Return (X, Y) of the center of cell containing provided text 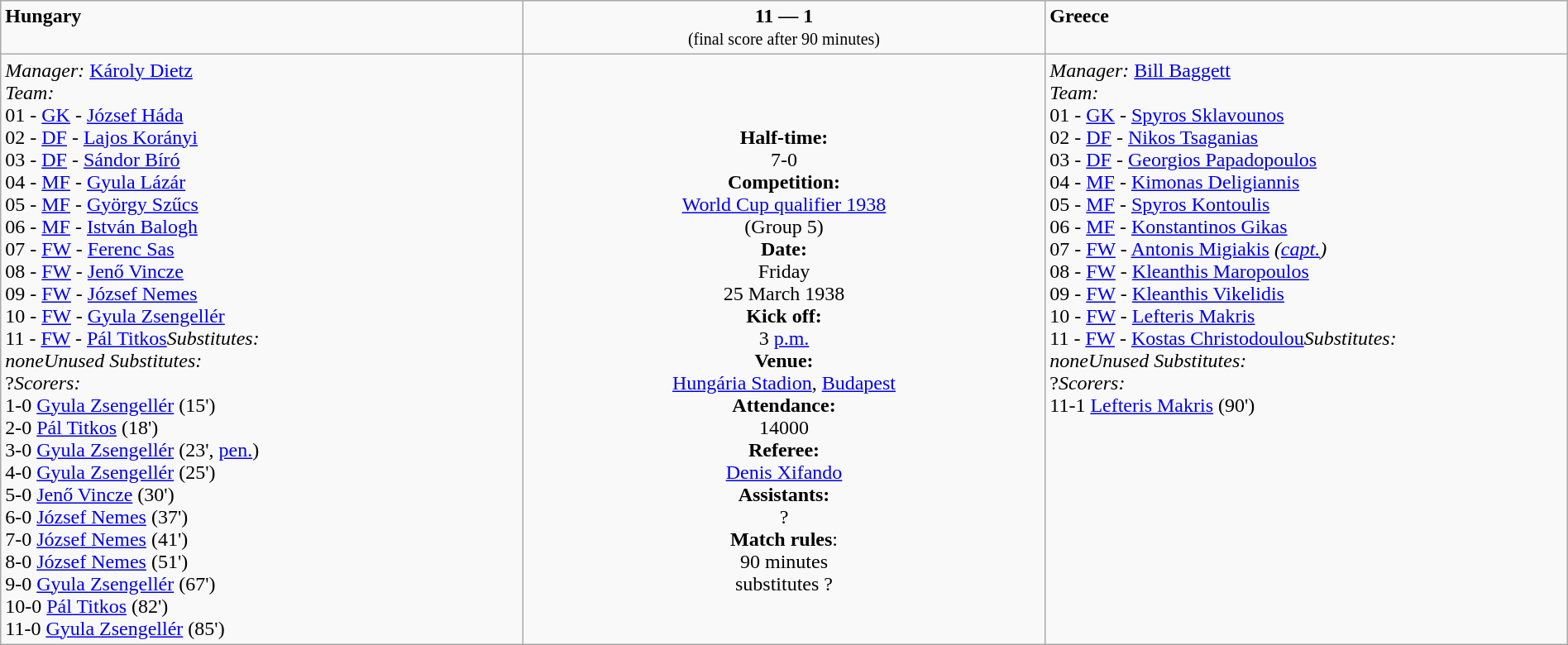
11 — 1(final score after 90 minutes) (784, 28)
Greece (1307, 28)
Hungary (262, 28)
